Return the [X, Y] coordinate for the center point of the cell that contains the specified text.  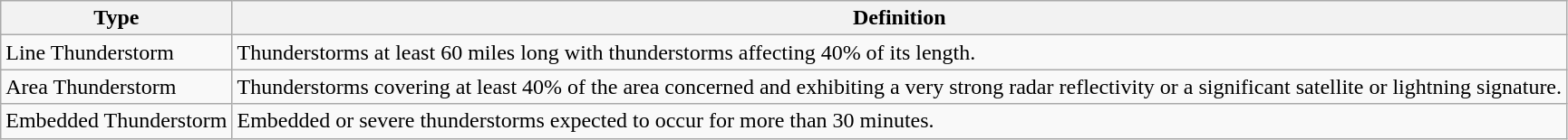
Definition [899, 18]
Embedded Thunderstorm [116, 121]
Embedded or severe thunderstorms expected to occur for more than 30 minutes. [899, 121]
Line Thunderstorm [116, 52]
Area Thunderstorm [116, 87]
Thunderstorms at least 60 miles long with thunderstorms affecting 40% of its length. [899, 52]
Type [116, 18]
